Scan for the cell matching the given text and deliver its [x, y] coordinate at center. 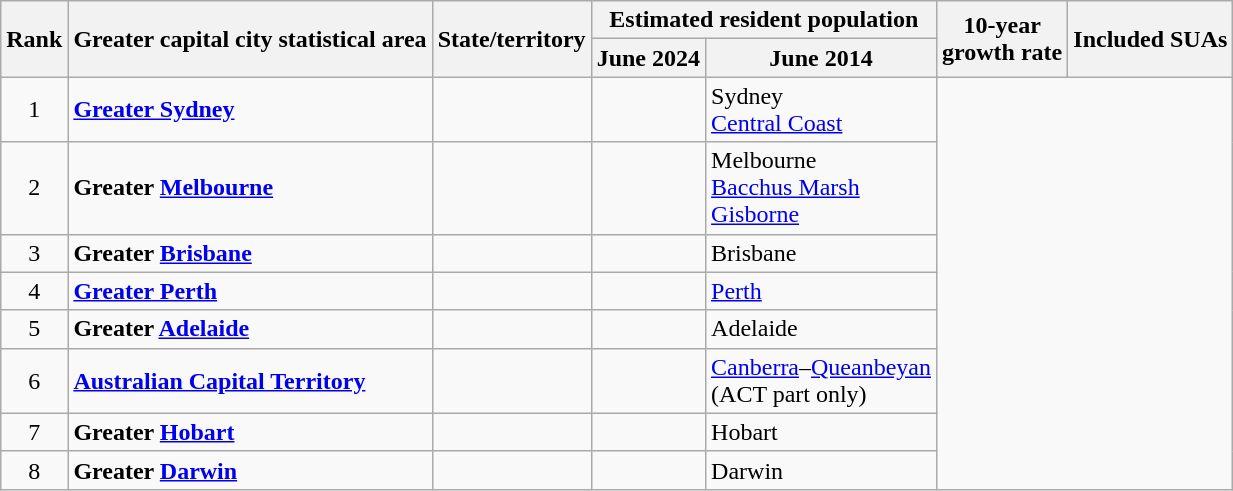
Greater Melbourne [250, 188]
Canberra–Queanbeyan(ACT part only) [822, 380]
Hobart [822, 432]
Perth [822, 291]
Adelaide [822, 329]
6 [34, 380]
Greater Perth [250, 291]
Brisbane [822, 253]
MelbourneBacchus MarshGisborne [822, 188]
Greater capital city statistical area [250, 39]
Greater Brisbane [250, 253]
June 2024 [648, 58]
7 [34, 432]
Greater Hobart [250, 432]
2 [34, 188]
8 [34, 470]
Greater Adelaide [250, 329]
1 [34, 110]
Included SUAs [1150, 39]
State/territory [512, 39]
Australian Capital Territory [250, 380]
June 2014 [822, 58]
5 [34, 329]
Sydney Central Coast [822, 110]
10-yeargrowth rate [1002, 39]
4 [34, 291]
Rank [34, 39]
Greater Darwin [250, 470]
Greater Sydney [250, 110]
Darwin [822, 470]
3 [34, 253]
Estimated resident population [764, 20]
